Capture the cell that displays the provided text and extract its [x, y] central coordinate. 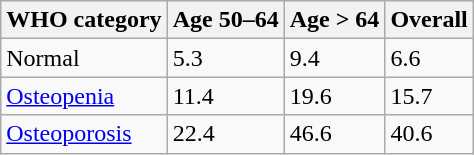
46.6 [334, 134]
22.4 [226, 134]
6.6 [429, 58]
Age 50–64 [226, 20]
19.6 [334, 96]
WHO category [84, 20]
Age > 64 [334, 20]
Normal [84, 58]
11.4 [226, 96]
15.7 [429, 96]
Overall [429, 20]
Osteoporosis [84, 134]
Osteopenia [84, 96]
9.4 [334, 58]
40.6 [429, 134]
5.3 [226, 58]
